Capture the cell that displays the provided text and extract its [X, Y] central coordinate. 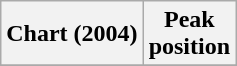
Chart (2004) [72, 34]
Peakposition [189, 34]
